Detect which cell encompasses the target text, then output its (X, Y) center coordinate. 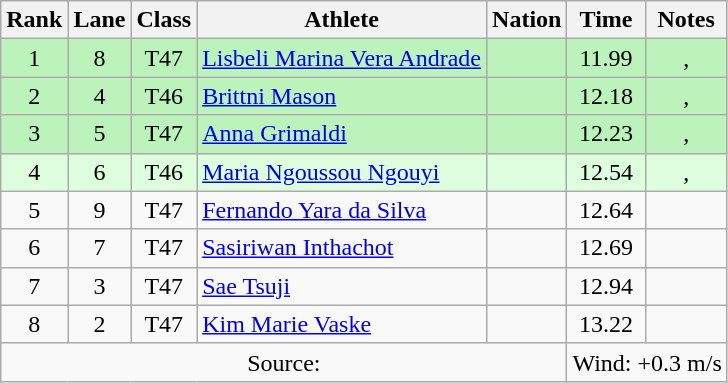
Lisbeli Marina Vera Andrade (342, 58)
9 (100, 210)
Brittni Mason (342, 96)
12.18 (606, 96)
Athlete (342, 20)
12.69 (606, 248)
12.54 (606, 172)
Class (164, 20)
Sasiriwan Inthachot (342, 248)
Maria Ngoussou Ngouyi (342, 172)
Source: (284, 362)
Anna Grimaldi (342, 134)
12.94 (606, 286)
12.64 (606, 210)
Kim Marie Vaske (342, 324)
11.99 (606, 58)
12.23 (606, 134)
Rank (34, 20)
Notes (686, 20)
Fernando Yara da Silva (342, 210)
Nation (527, 20)
Sae Tsuji (342, 286)
13.22 (606, 324)
Wind: +0.3 m/s (647, 362)
Lane (100, 20)
1 (34, 58)
Time (606, 20)
